Identify which cell holds the provided text, then report its (x, y) central coordinate. 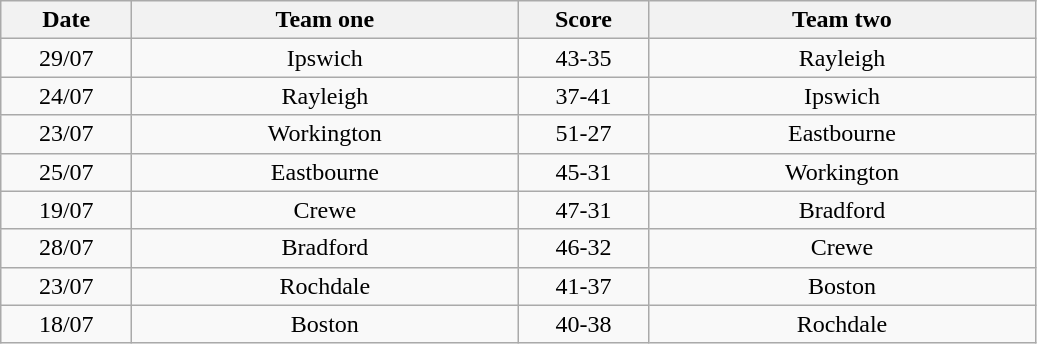
Score (584, 20)
47-31 (584, 210)
19/07 (66, 210)
43-35 (584, 58)
41-37 (584, 286)
Team two (842, 20)
Team one (325, 20)
45-31 (584, 172)
25/07 (66, 172)
18/07 (66, 324)
40-38 (584, 324)
46-32 (584, 248)
28/07 (66, 248)
Date (66, 20)
51-27 (584, 134)
24/07 (66, 96)
37-41 (584, 96)
29/07 (66, 58)
